Determine the [x, y] coordinate at the center of the cell enclosing the given text.  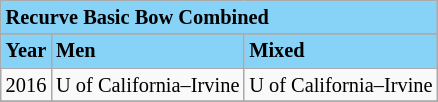
Men [148, 51]
2016 [26, 85]
Mixed [340, 51]
Year [26, 51]
Recurve Basic Bow Combined [220, 17]
